Pinpoint the cell where the given text exists, returning its (x, y) midpoint coordinate. 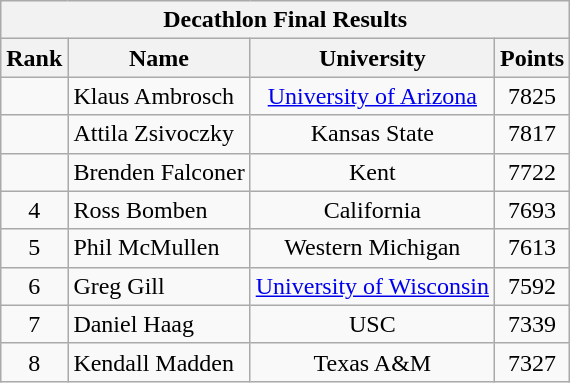
4 (34, 210)
7339 (532, 324)
Klaus Ambrosch (159, 96)
Name (159, 58)
7722 (532, 172)
Points (532, 58)
6 (34, 286)
Kendall Madden (159, 362)
Greg Gill (159, 286)
7693 (532, 210)
Daniel Haag (159, 324)
8 (34, 362)
California (372, 210)
7592 (532, 286)
7613 (532, 248)
7825 (532, 96)
Western Michigan (372, 248)
University (372, 58)
7 (34, 324)
University of Arizona (372, 96)
7817 (532, 134)
Attila Zsivoczky (159, 134)
Brenden Falconer (159, 172)
7327 (532, 362)
Rank (34, 58)
University of Wisconsin (372, 286)
Kent (372, 172)
Kansas State (372, 134)
Texas A&M (372, 362)
Phil McMullen (159, 248)
Decathlon Final Results (286, 20)
5 (34, 248)
Ross Bomben (159, 210)
USC (372, 324)
